Output the [x, y] coordinate of the center of the cell containing the given text.  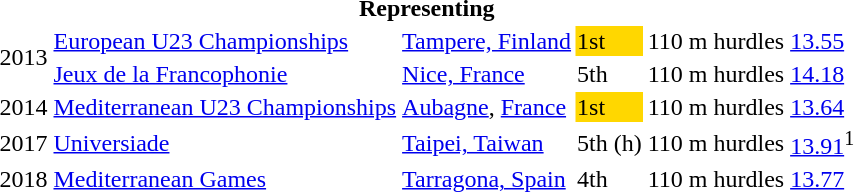
European U23 Championships [225, 41]
Taipei, Taiwan [487, 143]
Tampere, Finland [487, 41]
5th (h) [610, 143]
Mediterranean U23 Championships [225, 107]
5th [610, 74]
Universiade [225, 143]
Nice, France [487, 74]
Aubagne, France [487, 107]
Jeux de la Francophonie [225, 74]
